For the text-containing cell, return its midpoint in (x, y) coordinate format. 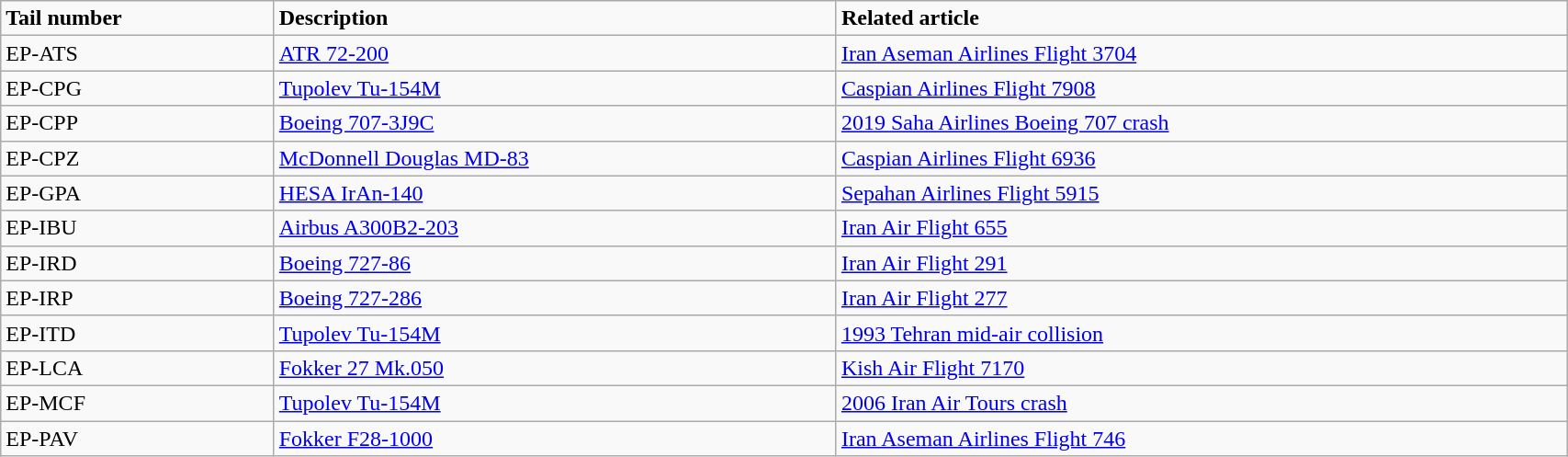
ATR 72-200 (555, 53)
Caspian Airlines Flight 7908 (1201, 88)
Caspian Airlines Flight 6936 (1201, 158)
Tail number (138, 18)
EP-MCF (138, 403)
EP-PAV (138, 439)
EP-GPA (138, 193)
Kish Air Flight 7170 (1201, 368)
EP-ATS (138, 53)
EP-LCA (138, 368)
Iran Air Flight 291 (1201, 263)
Boeing 707-3J9C (555, 123)
EP-IRD (138, 263)
EP-CPG (138, 88)
2006 Iran Air Tours crash (1201, 403)
EP-IBU (138, 228)
EP-CPP (138, 123)
Airbus A300B2-203 (555, 228)
EP-ITD (138, 333)
HESA IrAn-140 (555, 193)
EP-IRP (138, 298)
McDonnell Douglas MD-83 (555, 158)
Iran Aseman Airlines Flight 3704 (1201, 53)
Boeing 727-86 (555, 263)
Description (555, 18)
Iran Air Flight 655 (1201, 228)
Sepahan Airlines Flight 5915 (1201, 193)
1993 Tehran mid-air collision (1201, 333)
EP-CPZ (138, 158)
Related article (1201, 18)
2019 Saha Airlines Boeing 707 crash (1201, 123)
Fokker 27 Mk.050 (555, 368)
Iran Aseman Airlines Flight 746 (1201, 439)
Fokker F28-1000 (555, 439)
Iran Air Flight 277 (1201, 298)
Boeing 727-286 (555, 298)
